Scan for the cell matching the given text and deliver its (X, Y) coordinate at center. 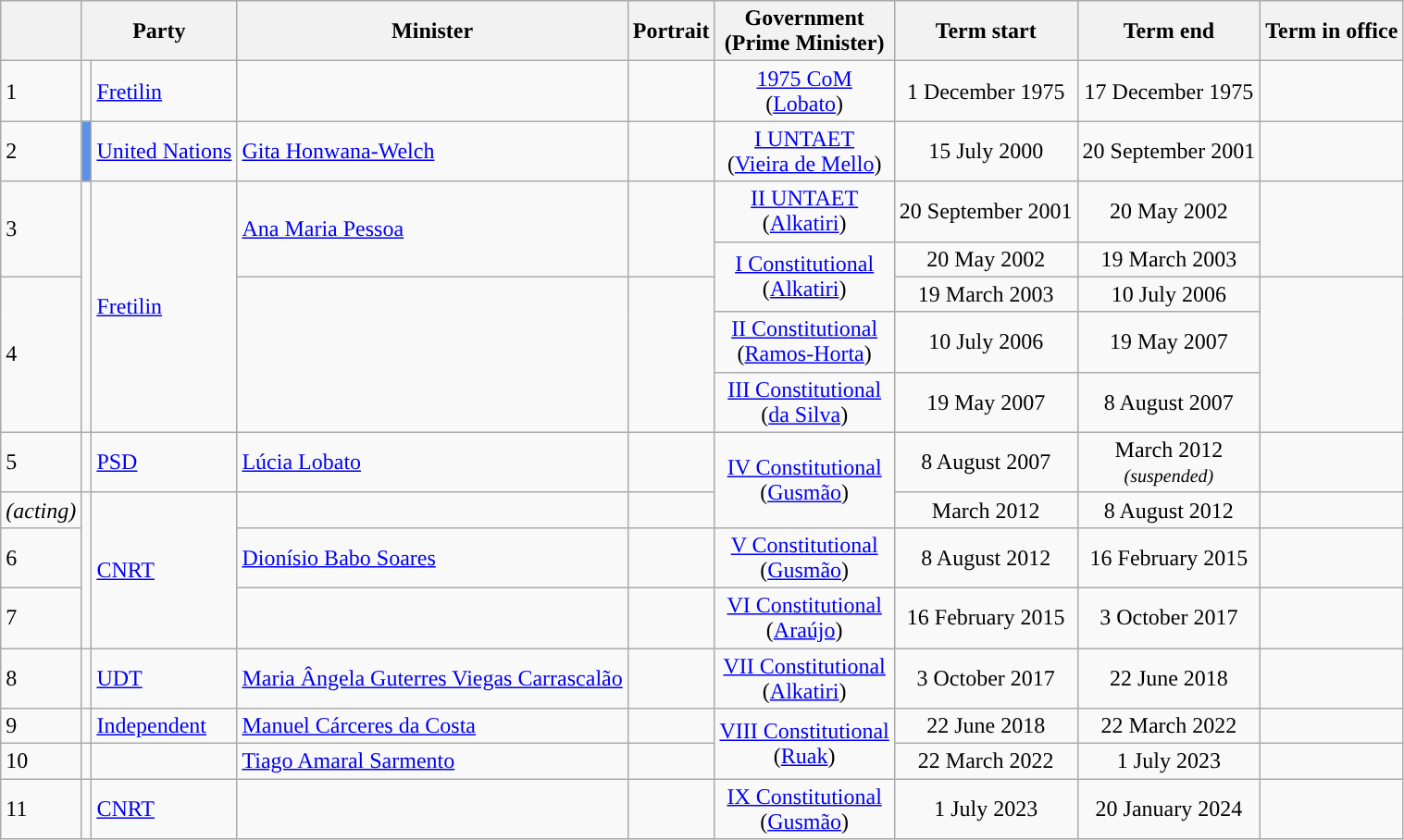
VII Constitutional(Alkatiri) (804, 677)
Term in office (1332, 31)
20 January 2024 (1169, 809)
6 (41, 557)
(acting) (41, 510)
Independent (165, 726)
III Constitutional(da Silva) (804, 401)
11 (41, 809)
1 (41, 91)
15 July 2000 (986, 152)
7 (41, 618)
4 (41, 354)
Manuel Cárceres da Costa (432, 726)
Tiago Amaral Sarmento (432, 761)
Term start (986, 31)
II UNTAET(Alkatiri) (804, 211)
2 (41, 152)
Portrait (671, 31)
I UNTAET(Vieira de Mello) (804, 152)
IX Constitutional(Gusmão) (804, 809)
VIII Constitutional(Ruak) (804, 744)
I Constitutional(Alkatiri) (804, 277)
Minister (432, 31)
PSD (165, 463)
Dionísio Babo Soares (432, 557)
10 (41, 761)
II Constitutional(Ramos-Horta) (804, 342)
17 December 1975 (1169, 91)
Lúcia Lobato (432, 463)
V Constitutional(Gusmão) (804, 557)
Government(Prime Minister) (804, 31)
8 (41, 677)
Gita Honwana-Welch (432, 152)
March 2012(suspended) (1169, 463)
VI Constitutional(Araújo) (804, 618)
3 (41, 229)
IV Constitutional(Gusmão) (804, 479)
Ana Maria Pessoa (432, 229)
Party (159, 31)
Term end (1169, 31)
1975 CoM(Lobato) (804, 91)
1 December 1975 (986, 91)
9 (41, 726)
UDT (165, 677)
Maria Ângela Guterres Viegas Carrascalão (432, 677)
United Nations (165, 152)
5 (41, 463)
March 2012 (986, 510)
